Identify which cell holds the provided text, then report its [x, y] central coordinate. 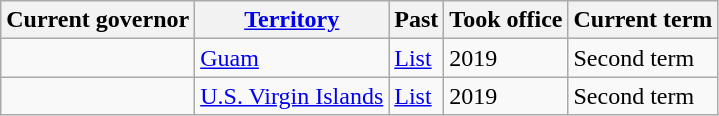
U.S. Virgin Islands [292, 96]
Current governor [98, 20]
Current term [643, 20]
Took office [506, 20]
Past [416, 20]
Territory [292, 20]
Guam [292, 58]
